Capture the cell that displays the provided text and extract its [x, y] central coordinate. 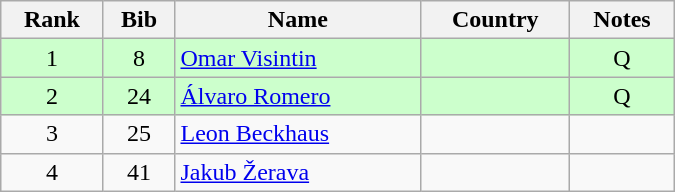
Álvaro Romero [298, 96]
24 [139, 96]
Leon Beckhaus [298, 134]
Omar Visintin [298, 58]
8 [139, 58]
2 [52, 96]
Notes [622, 20]
Country [496, 20]
3 [52, 134]
41 [139, 172]
Jakub Žerava [298, 172]
1 [52, 58]
25 [139, 134]
4 [52, 172]
Name [298, 20]
Rank [52, 20]
Bib [139, 20]
